Output the (x, y) coordinate of the center of the cell containing the given text.  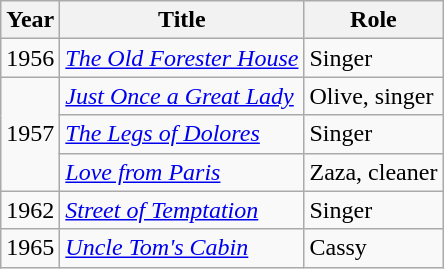
Cassy (374, 248)
The Old Forester House (182, 58)
Role (374, 20)
Year (30, 20)
Just Once a Great Lady (182, 96)
Love from Paris (182, 172)
Zaza, cleaner (374, 172)
1956 (30, 58)
Uncle Tom's Cabin (182, 248)
1957 (30, 134)
1962 (30, 210)
Olive, singer (374, 96)
1965 (30, 248)
Title (182, 20)
The Legs of Dolores (182, 134)
Street of Temptation (182, 210)
